Locate the cell with the specified text and output its (x, y) center coordinate. 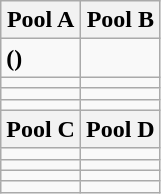
Pool C (41, 129)
Pool B (120, 20)
() (41, 58)
Pool D (120, 129)
Pool A (41, 20)
